Return (X, Y) of the center of cell containing provided text 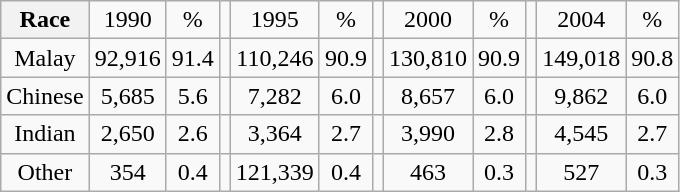
Race (45, 20)
8,657 (428, 96)
130,810 (428, 58)
527 (582, 172)
2.8 (500, 134)
463 (428, 172)
Other (45, 172)
91.4 (192, 58)
149,018 (582, 58)
1995 (274, 20)
Malay (45, 58)
Chinese (45, 96)
90.8 (652, 58)
7,282 (274, 96)
5.6 (192, 96)
1990 (128, 20)
4,545 (582, 134)
92,916 (128, 58)
3,364 (274, 134)
2004 (582, 20)
121,339 (274, 172)
9,862 (582, 96)
354 (128, 172)
2000 (428, 20)
Indian (45, 134)
3,990 (428, 134)
110,246 (274, 58)
2.6 (192, 134)
2,650 (128, 134)
5,685 (128, 96)
